Return [X, Y] of the center of cell containing provided text 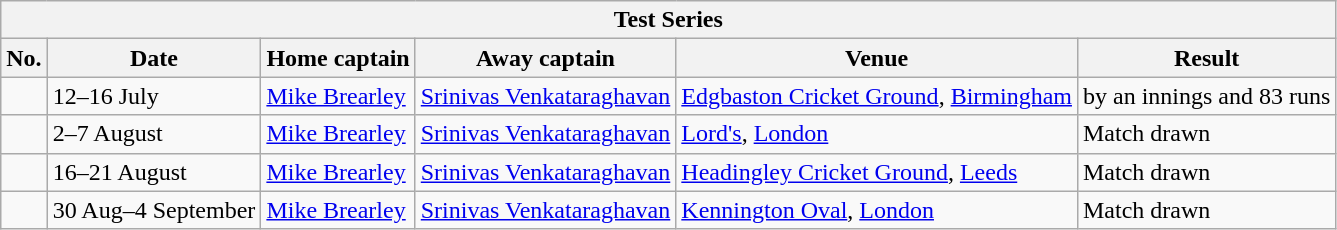
No. [24, 58]
Lord's, London [877, 134]
Result [1206, 58]
Venue [877, 58]
Edgbaston Cricket Ground, Birmingham [877, 96]
12–16 July [154, 96]
16–21 August [154, 172]
Headingley Cricket Ground, Leeds [877, 172]
Home captain [338, 58]
30 Aug–4 September [154, 210]
Date [154, 58]
Away captain [546, 58]
by an innings and 83 runs [1206, 96]
Test Series [668, 20]
2–7 August [154, 134]
Kennington Oval, London [877, 210]
